Determine the (x, y) coordinate at the center of the cell enclosing the given text.  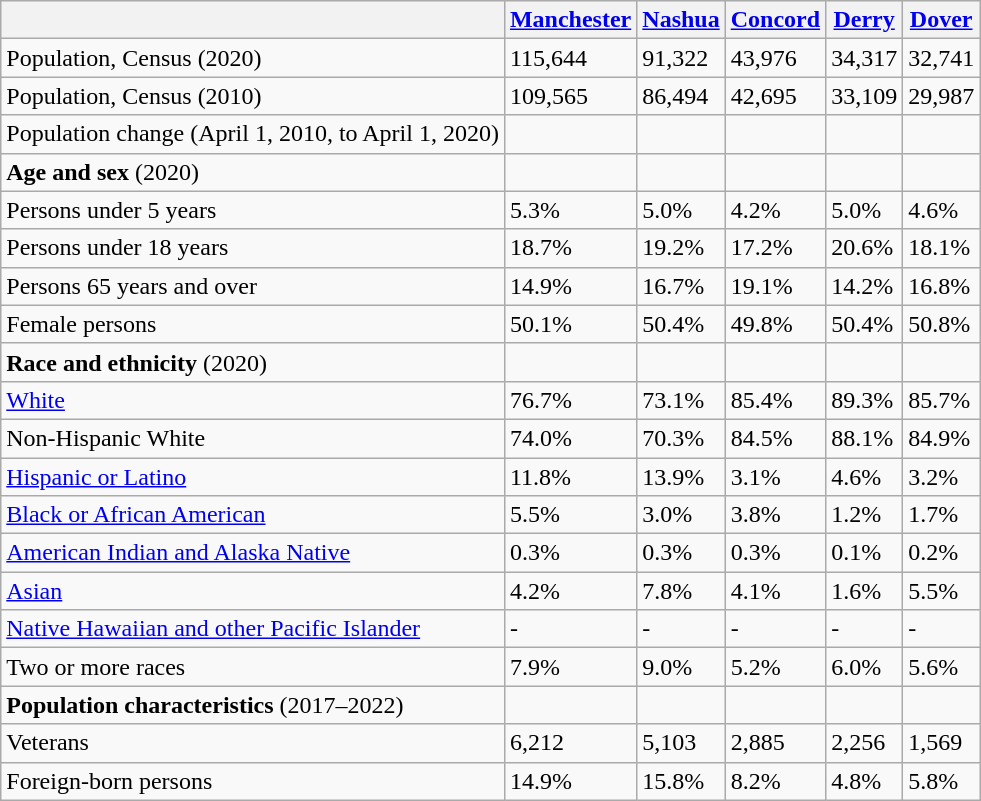
1.7% (942, 515)
85.7% (942, 400)
18.7% (570, 248)
Two or more races (253, 667)
16.8% (942, 286)
50.8% (942, 324)
70.3% (681, 438)
6,212 (570, 743)
Manchester (570, 20)
1.2% (864, 515)
4.1% (775, 591)
0.1% (864, 553)
50.1% (570, 324)
115,644 (570, 58)
Black or African American (253, 515)
15.8% (681, 781)
Female persons (253, 324)
11.8% (570, 477)
Age and sex (2020) (253, 172)
Nashua (681, 20)
Non-Hispanic White (253, 438)
29,987 (942, 96)
3.0% (681, 515)
Concord (775, 20)
88.1% (864, 438)
2,885 (775, 743)
Race and ethnicity (2020) (253, 362)
5.3% (570, 210)
16.7% (681, 286)
Population, Census (2020) (253, 58)
4.8% (864, 781)
76.7% (570, 400)
3.8% (775, 515)
91,322 (681, 58)
Veterans (253, 743)
43,976 (775, 58)
5.8% (942, 781)
42,695 (775, 96)
Persons 65 years and over (253, 286)
1,569 (942, 743)
Dover (942, 20)
84.5% (775, 438)
Derry (864, 20)
Population, Census (2010) (253, 96)
7.9% (570, 667)
9.0% (681, 667)
2,256 (864, 743)
89.3% (864, 400)
6.0% (864, 667)
5,103 (681, 743)
Asian (253, 591)
Foreign-born persons (253, 781)
33,109 (864, 96)
5.6% (942, 667)
Persons under 18 years (253, 248)
34,317 (864, 58)
17.2% (775, 248)
Native Hawaiian and other Pacific Islander (253, 629)
Population characteristics (2017–2022) (253, 705)
7.8% (681, 591)
8.2% (775, 781)
19.2% (681, 248)
32,741 (942, 58)
Hispanic or Latino (253, 477)
85.4% (775, 400)
1.6% (864, 591)
19.1% (775, 286)
74.0% (570, 438)
3.2% (942, 477)
American Indian and Alaska Native (253, 553)
73.1% (681, 400)
84.9% (942, 438)
Persons under 5 years (253, 210)
18.1% (942, 248)
86,494 (681, 96)
49.8% (775, 324)
0.2% (942, 553)
14.2% (864, 286)
Population change (April 1, 2010, to April 1, 2020) (253, 134)
20.6% (864, 248)
White (253, 400)
3.1% (775, 477)
5.2% (775, 667)
109,565 (570, 96)
13.9% (681, 477)
